Capture the cell that displays the provided text and extract its [X, Y] central coordinate. 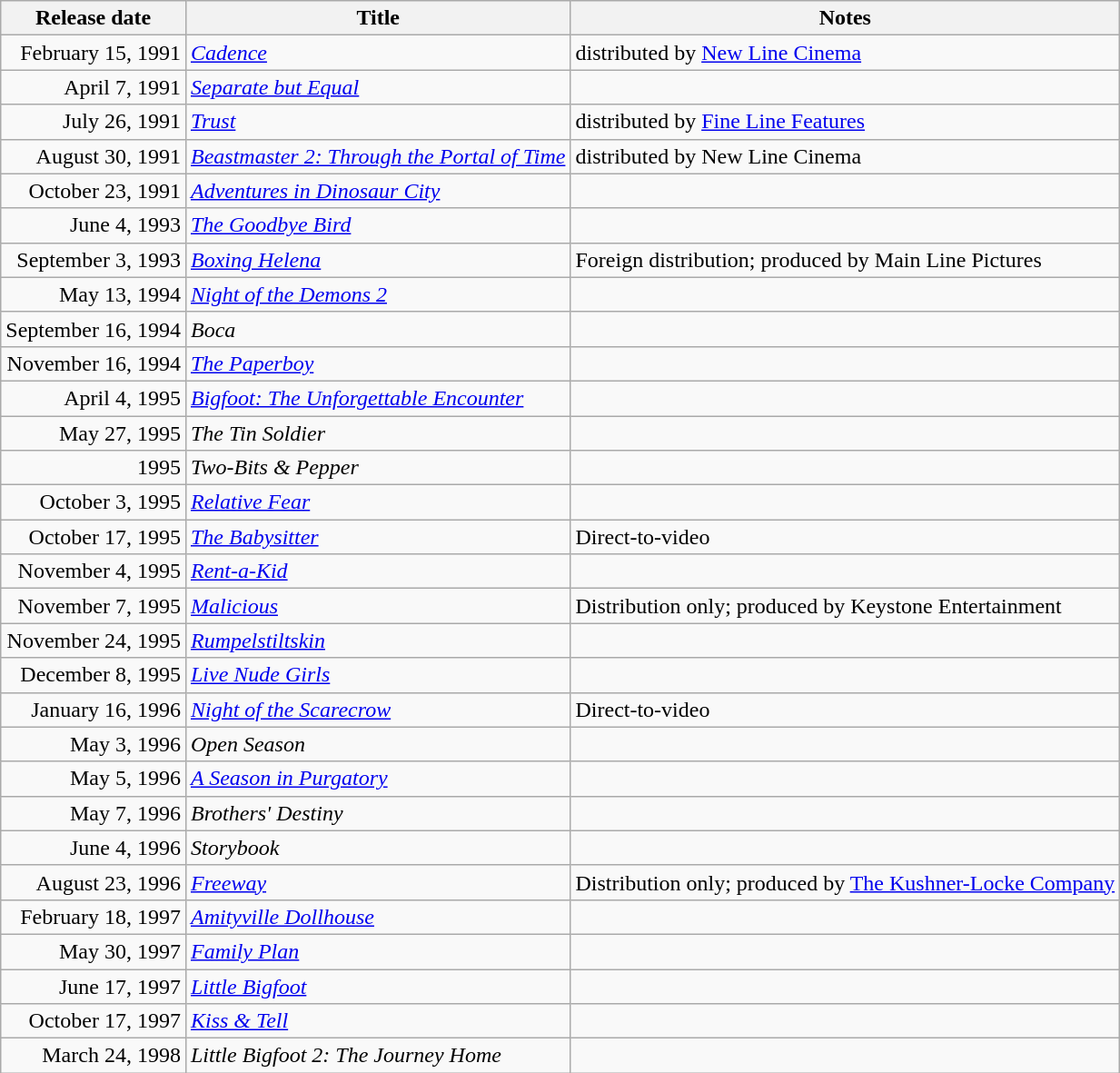
Separate but Equal [378, 87]
Boxing Helena [378, 260]
Open Season [378, 744]
Rent-a-Kid [378, 571]
distributed by Fine Line Features [845, 122]
November 4, 1995 [94, 571]
February 18, 1997 [94, 917]
October 23, 1991 [94, 191]
Brothers' Destiny [378, 813]
May 3, 1996 [94, 744]
October 3, 1995 [94, 502]
The Paperboy [378, 363]
1995 [94, 468]
Amityville Dollhouse [378, 917]
October 17, 1997 [94, 1021]
May 30, 1997 [94, 951]
Night of the Demons 2 [378, 294]
August 30, 1991 [94, 156]
July 26, 1991 [94, 122]
November 7, 1995 [94, 606]
Cadence [378, 53]
Family Plan [378, 951]
The Tin Soldier [378, 433]
Kiss & Tell [378, 1021]
September 3, 1993 [94, 260]
Trust [378, 122]
April 7, 1991 [94, 87]
December 8, 1995 [94, 675]
Bigfoot: The Unforgettable Encounter [378, 398]
September 16, 1994 [94, 329]
Title [378, 18]
Little Bigfoot 2: The Journey Home [378, 1056]
Rumpelstiltskin [378, 641]
The Goodbye Bird [378, 225]
January 16, 1996 [94, 710]
November 16, 1994 [94, 363]
Relative Fear [378, 502]
May 5, 1996 [94, 779]
The Babysitter [378, 537]
May 7, 1996 [94, 813]
Distribution only; produced by Keystone Entertainment [845, 606]
May 27, 1995 [94, 433]
March 24, 1998 [94, 1056]
Two-Bits & Pepper [378, 468]
June 4, 1996 [94, 848]
Storybook [378, 848]
Beastmaster 2: Through the Portal of Time [378, 156]
Malicious [378, 606]
Night of the Scarecrow [378, 710]
Foreign distribution; produced by Main Line Pictures [845, 260]
Little Bigfoot [378, 986]
Adventures in Dinosaur City [378, 191]
June 17, 1997 [94, 986]
A Season in Purgatory [378, 779]
Distribution only; produced by The Kushner-Locke Company [845, 882]
Live Nude Girls [378, 675]
Boca [378, 329]
November 24, 1995 [94, 641]
May 13, 1994 [94, 294]
April 4, 1995 [94, 398]
Freeway [378, 882]
August 23, 1996 [94, 882]
February 15, 1991 [94, 53]
October 17, 1995 [94, 537]
Notes [845, 18]
Release date [94, 18]
June 4, 1993 [94, 225]
